Pinpoint the cell where the given text exists, returning its (X, Y) midpoint coordinate. 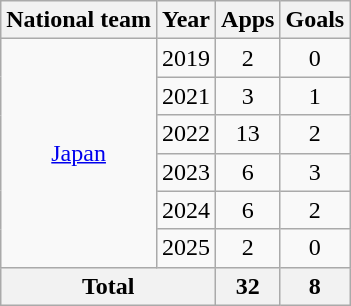
2021 (186, 96)
National team (79, 20)
Japan (79, 153)
2023 (186, 172)
2019 (186, 58)
Year (186, 20)
13 (248, 134)
8 (315, 286)
2025 (186, 248)
1 (315, 96)
2022 (186, 134)
2024 (186, 210)
Goals (315, 20)
Total (108, 286)
32 (248, 286)
Apps (248, 20)
